Return (x, y) of the center of cell containing provided text 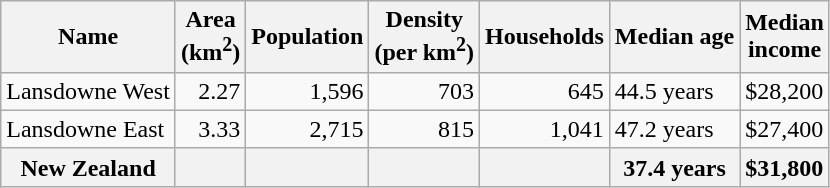
Median age (674, 37)
Households (545, 37)
Area(km2) (210, 37)
2,715 (308, 129)
2.27 (210, 91)
44.5 years (674, 91)
New Zealand (88, 167)
$27,400 (785, 129)
Medianincome (785, 37)
Lansdowne West (88, 91)
$31,800 (785, 167)
Lansdowne East (88, 129)
3.33 (210, 129)
47.2 years (674, 129)
645 (545, 91)
37.4 years (674, 167)
Name (88, 37)
1,041 (545, 129)
815 (424, 129)
Population (308, 37)
Density(per km2) (424, 37)
$28,200 (785, 91)
703 (424, 91)
1,596 (308, 91)
